Return the (X, Y) coordinate for the center point of the cell that contains the specified text.  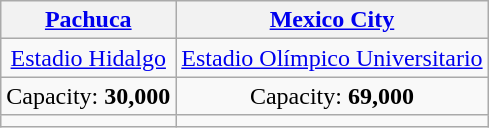
Capacity: 30,000 (88, 96)
Mexico City (332, 20)
Capacity: 69,000 (332, 96)
Estadio Hidalgo (88, 58)
Pachuca (88, 20)
Estadio Olímpico Universitario (332, 58)
